Find where the given text appears and provide that cell's center as (x, y) coordinate. 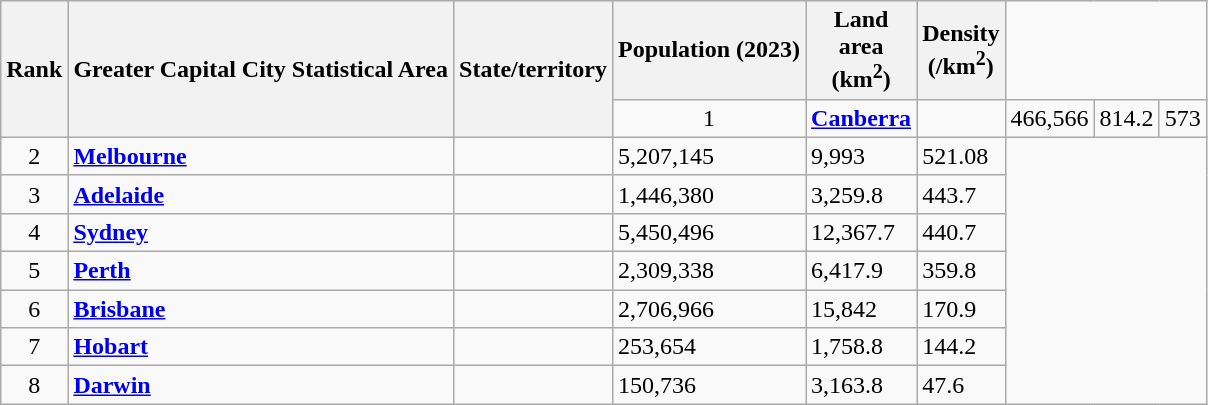
5 (34, 271)
Population (2023) (708, 50)
1 (708, 118)
443.7 (961, 194)
573 (1182, 118)
15,842 (862, 309)
Sydney (261, 232)
440.7 (961, 232)
1,758.8 (862, 347)
State/territory (534, 70)
2,309,338 (708, 271)
Canberra (862, 118)
814.2 (1126, 118)
Landarea(km2) (862, 50)
Density(/km2) (961, 50)
Rank (34, 70)
5,450,496 (708, 232)
Perth (261, 271)
150,736 (708, 385)
3,259.8 (862, 194)
5,207,145 (708, 156)
170.9 (961, 309)
Adelaide (261, 194)
466,566 (1050, 118)
9,993 (862, 156)
253,654 (708, 347)
4 (34, 232)
359.8 (961, 271)
Brisbane (261, 309)
7 (34, 347)
144.2 (961, 347)
6,417.9 (862, 271)
2,706,966 (708, 309)
3 (34, 194)
Hobart (261, 347)
521.08 (961, 156)
6 (34, 309)
Greater Capital City Statistical Area (261, 70)
47.6 (961, 385)
12,367.7 (862, 232)
2 (34, 156)
1,446,380 (708, 194)
Darwin (261, 385)
Melbourne (261, 156)
8 (34, 385)
3,163.8 (862, 385)
